Detect which cell encompasses the target text, then output its (X, Y) center coordinate. 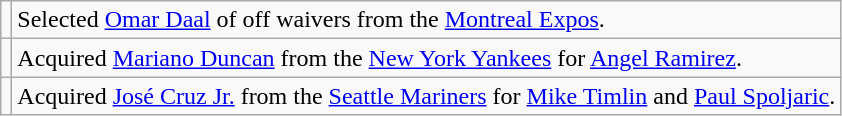
Selected Omar Daal of off waivers from the Montreal Expos. (426, 20)
Acquired José Cruz Jr. from the Seattle Mariners for Mike Timlin and Paul Spoljaric. (426, 96)
Acquired Mariano Duncan from the New York Yankees for Angel Ramirez. (426, 58)
